Return (x, y) of the center of cell containing provided text 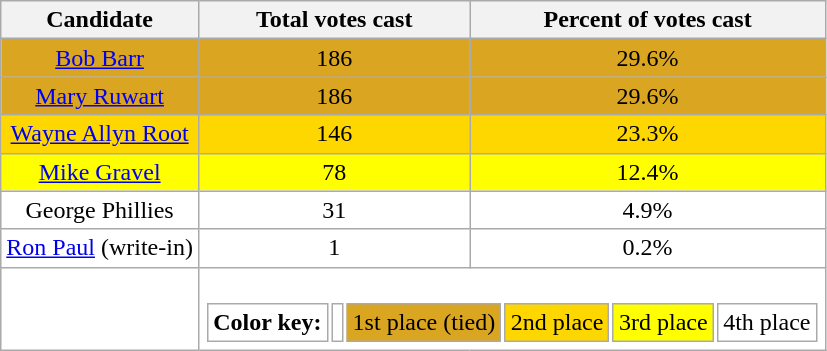
31 (334, 210)
Ron Paul (write-in) (100, 248)
Total votes cast (334, 20)
Candidate (100, 20)
1 (334, 248)
Color key: (268, 323)
2nd place (558, 323)
Wayne Allyn Root (100, 134)
Bob Barr (100, 58)
Color key: 1st place (tied) 2nd place 3rd place 4th place (512, 309)
78 (334, 172)
23.3% (648, 134)
12.4% (648, 172)
Mary Ruwart (100, 96)
Mike Gravel (100, 172)
146 (334, 134)
Percent of votes cast (648, 20)
1st place (tied) (424, 323)
George Phillies (100, 210)
0.2% (648, 248)
4th place (767, 323)
3rd place (664, 323)
4.9% (648, 210)
